For the text-containing cell, return its midpoint in (X, Y) coordinate format. 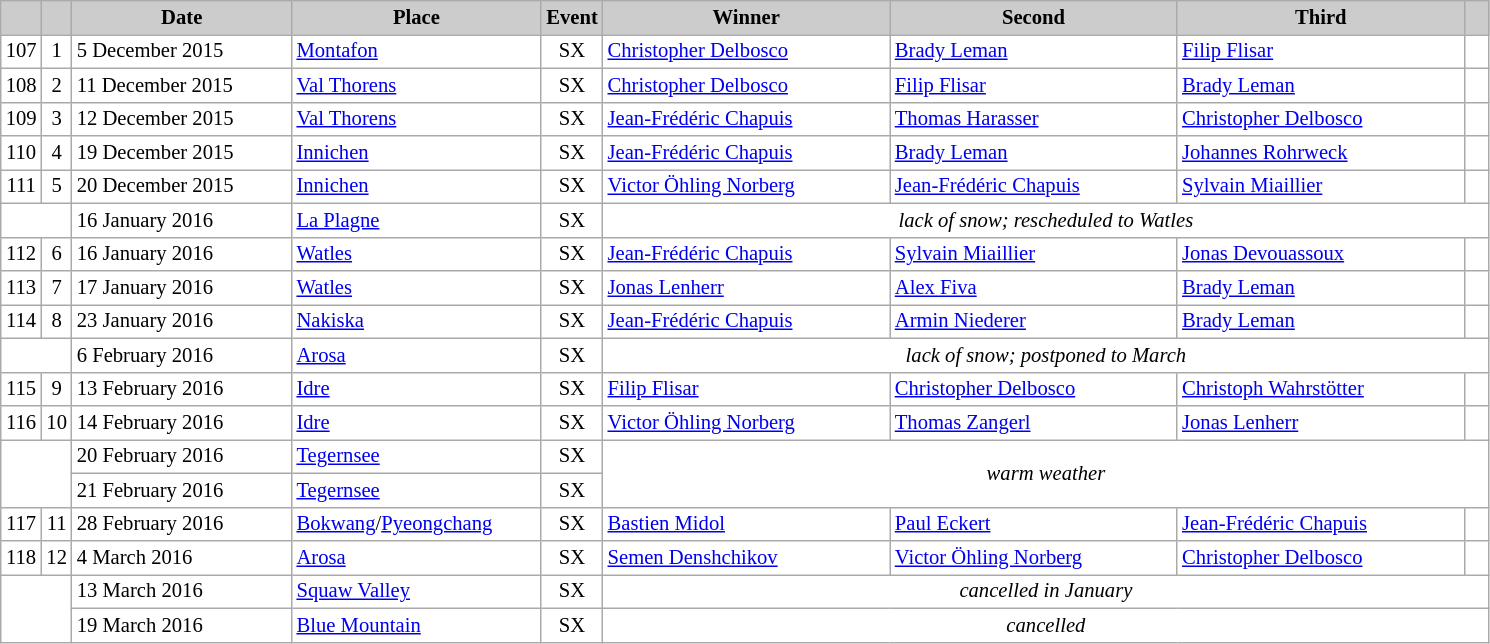
Date (182, 17)
114 (22, 321)
cancelled (1046, 625)
La Plagne (417, 220)
110 (22, 153)
1 (56, 51)
lack of snow; rescheduled to Watles (1046, 220)
19 December 2015 (182, 153)
Semen Denshchikov (746, 557)
10 (56, 423)
Armin Niederer (1034, 321)
Jonas Devouassoux (1320, 254)
115 (22, 389)
20 February 2016 (182, 456)
Johannes Rohrweck (1320, 153)
Event (572, 17)
23 January 2016 (182, 321)
14 February 2016 (182, 423)
12 (56, 557)
12 December 2015 (182, 119)
9 (56, 389)
116 (22, 423)
11 December 2015 (182, 85)
cancelled in January (1046, 591)
8 (56, 321)
6 February 2016 (182, 355)
5 December 2015 (182, 51)
17 January 2016 (182, 287)
117 (22, 524)
Place (417, 17)
Thomas Zangerl (1034, 423)
7 (56, 287)
Blue Mountain (417, 625)
4 March 2016 (182, 557)
107 (22, 51)
111 (22, 186)
118 (22, 557)
Paul Eckert (1034, 524)
Second (1034, 17)
5 (56, 186)
4 (56, 153)
Nakiska (417, 321)
13 February 2016 (182, 389)
108 (22, 85)
Squaw Valley (417, 591)
Third (1320, 17)
Winner (746, 17)
Bastien Midol (746, 524)
2 (56, 85)
warm weather (1046, 473)
Bokwang/Pyeongchang (417, 524)
109 (22, 119)
19 March 2016 (182, 625)
Thomas Harasser (1034, 119)
Christoph Wahrstötter (1320, 389)
112 (22, 254)
Montafon (417, 51)
113 (22, 287)
28 February 2016 (182, 524)
11 (56, 524)
20 December 2015 (182, 186)
Alex Fiva (1034, 287)
3 (56, 119)
13 March 2016 (182, 591)
21 February 2016 (182, 490)
6 (56, 254)
lack of snow; postponed to March (1046, 355)
